Scan for the cell matching the given text and deliver its [x, y] coordinate at center. 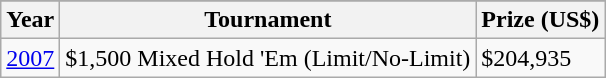
Year [30, 20]
$204,935 [540, 58]
2007 [30, 58]
$1,500 Mixed Hold 'Em (Limit/No-Limit) [268, 58]
Tournament [268, 20]
Prize (US$) [540, 20]
